Identify which cell holds the provided text, then report its [x, y] central coordinate. 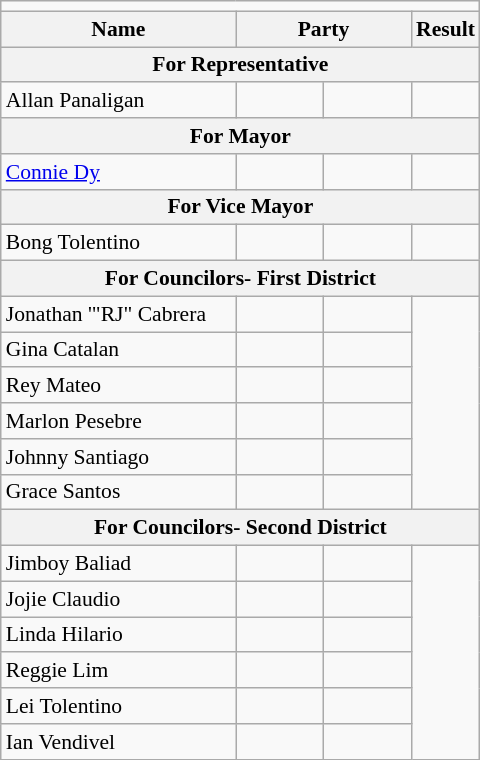
Linda Hilario [118, 635]
Ian Vendivel [118, 742]
Name [118, 29]
Marlon Pesebre [118, 421]
Rey Mateo [118, 386]
Bong Tolentino [118, 243]
For Mayor [240, 136]
Reggie Lim [118, 671]
Jonathan '"RJ" Cabrera [118, 314]
For Councilors- First District [240, 279]
For Representative [240, 65]
Gina Catalan [118, 350]
For Councilors- Second District [240, 528]
Party [324, 29]
Connie Dy [118, 172]
Johnny Santiago [118, 457]
Allan Panaligan [118, 101]
Lei Tolentino [118, 706]
For Vice Mayor [240, 207]
Jimboy Baliad [118, 564]
Jojie Claudio [118, 599]
Result [446, 29]
Grace Santos [118, 492]
